Detect which cell encompasses the target text, then output its [X, Y] center coordinate. 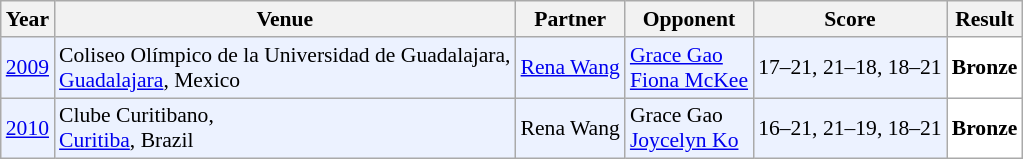
17–21, 21–18, 18–21 [850, 68]
16–21, 21–19, 18–21 [850, 128]
2010 [28, 128]
Score [850, 19]
Venue [285, 19]
Result [985, 19]
Year [28, 19]
2009 [28, 68]
Coliseo Olímpico de la Universidad de Guadalajara,Guadalajara, Mexico [285, 68]
Clube Curitibano,Curitiba, Brazil [285, 128]
Grace Gao Joycelyn Ko [689, 128]
Partner [570, 19]
Grace Gao Fiona McKee [689, 68]
Opponent [689, 19]
